For the text-containing cell, return its midpoint in (X, Y) coordinate format. 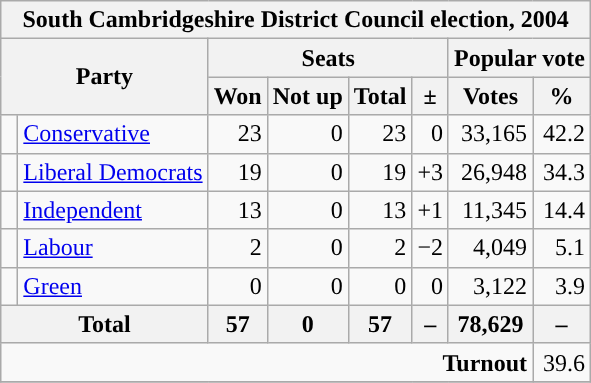
3.9 (562, 286)
Not up (308, 96)
39.6 (562, 362)
Independent (113, 210)
14.4 (562, 210)
78,629 (490, 324)
Won (238, 96)
± (430, 96)
Party (104, 77)
33,165 (490, 134)
26,948 (490, 172)
Seats (328, 58)
42.2 (562, 134)
% (562, 96)
Turnout (267, 362)
South Cambridgeshire District Council election, 2004 (296, 20)
+1 (430, 210)
−2 (430, 248)
Green (113, 286)
Popular vote (519, 58)
+3 (430, 172)
Liberal Democrats (113, 172)
Labour (113, 248)
34.3 (562, 172)
4,049 (490, 248)
Conservative (113, 134)
5.1 (562, 248)
11,345 (490, 210)
Votes (490, 96)
3,122 (490, 286)
